Extract the [x, y] coordinate from the center of the cell holding the provided text.  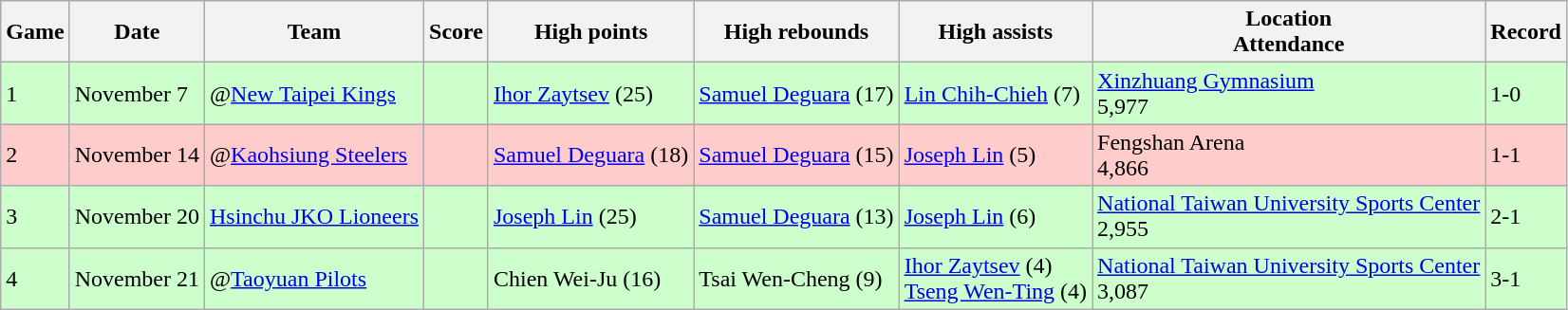
High assists [995, 32]
LocationAttendance [1289, 32]
November 7 [137, 93]
Joseph Lin (25) [590, 216]
2 [35, 155]
1-1 [1526, 155]
Record [1526, 32]
3 [35, 216]
November 14 [137, 155]
1-0 [1526, 93]
Score [457, 32]
Team [313, 32]
Ihor Zaytsev (4)Tseng Wen-Ting (4) [995, 279]
Chien Wei-Ju (16) [590, 279]
Samuel Deguara (13) [796, 216]
Samuel Deguara (17) [796, 93]
4 [35, 279]
High points [590, 32]
@New Taipei Kings [313, 93]
Joseph Lin (6) [995, 216]
Lin Chih-Chieh (7) [995, 93]
Xinzhuang Gymnasium5,977 [1289, 93]
1 [35, 93]
Hsinchu JKO Lioneers [313, 216]
Samuel Deguara (18) [590, 155]
Samuel Deguara (15) [796, 155]
National Taiwan University Sports Center3,087 [1289, 279]
2-1 [1526, 216]
Date [137, 32]
Joseph Lin (5) [995, 155]
High rebounds [796, 32]
November 20 [137, 216]
National Taiwan University Sports Center2,955 [1289, 216]
Fengshan Arena4,866 [1289, 155]
@Kaohsiung Steelers [313, 155]
@Taoyuan Pilots [313, 279]
Tsai Wen-Cheng (9) [796, 279]
Game [35, 32]
3-1 [1526, 279]
November 21 [137, 279]
Ihor Zaytsev (25) [590, 93]
